Capture the cell that displays the provided text and extract its (x, y) central coordinate. 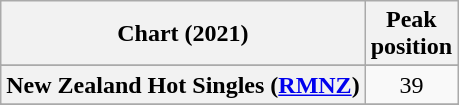
Peakposition (411, 34)
New Zealand Hot Singles (RMNZ) (183, 85)
39 (411, 85)
Chart (2021) (183, 34)
